Return the (X, Y) coordinate for the center point of the cell that contains the specified text.  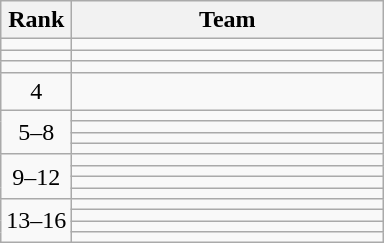
9–12 (36, 176)
5–8 (36, 132)
4 (36, 91)
Rank (36, 20)
13–16 (36, 221)
Team (228, 20)
